Pinpoint the cell where the given text exists, returning its (X, Y) midpoint coordinate. 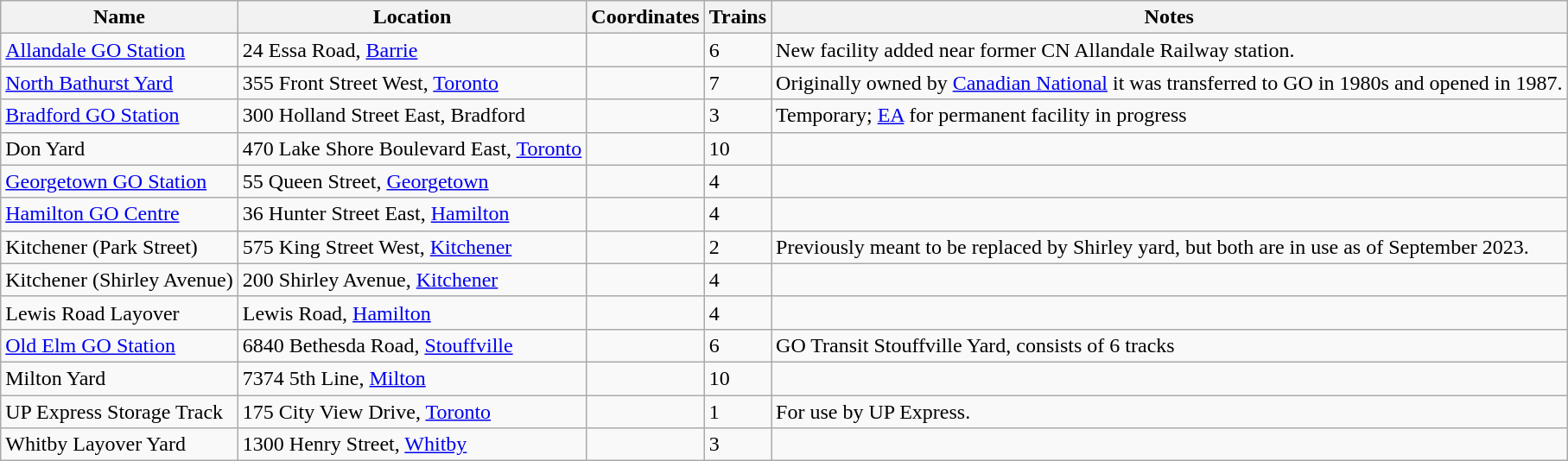
Don Yard (119, 148)
Name (119, 17)
Lewis Road, Hamilton (412, 313)
Temporary; EA for permanent facility in progress (1170, 116)
Coordinates (645, 17)
1 (738, 412)
55 Queen Street, Georgetown (412, 181)
Originally owned by Canadian National it was transferred to GO in 1980s and opened in 1987. (1170, 83)
Lewis Road Layover (119, 313)
200 Shirley Avenue, Kitchener (412, 280)
Milton Yard (119, 378)
North Bathurst Yard (119, 83)
Location (412, 17)
Bradford GO Station (119, 116)
36 Hunter Street East, Hamilton (412, 214)
UP Express Storage Track (119, 412)
1300 Henry Street, Whitby (412, 445)
Notes (1170, 17)
Georgetown GO Station (119, 181)
Kitchener (Shirley Avenue) (119, 280)
6840 Bethesda Road, Stouffville (412, 345)
Previously meant to be replaced by Shirley yard, but both are in use as of September 2023. (1170, 247)
GO Transit Stouffville Yard, consists of 6 tracks (1170, 345)
470 Lake Shore Boulevard East, Toronto (412, 148)
Hamilton GO Centre (119, 214)
Whitby Layover Yard (119, 445)
175 City View Drive, Toronto (412, 412)
Old Elm GO Station (119, 345)
For use by UP Express. (1170, 412)
New facility added near former CN Allandale Railway station. (1170, 50)
355 Front Street West, Toronto (412, 83)
24 Essa Road, Barrie (412, 50)
7374 5th Line, Milton (412, 378)
300 Holland Street East, Bradford (412, 116)
575 King Street West, Kitchener (412, 247)
2 (738, 247)
Kitchener (Park Street) (119, 247)
Allandale GO Station (119, 50)
Trains (738, 17)
7 (738, 83)
